Output the (X, Y) coordinate of the center of the cell containing the given text.  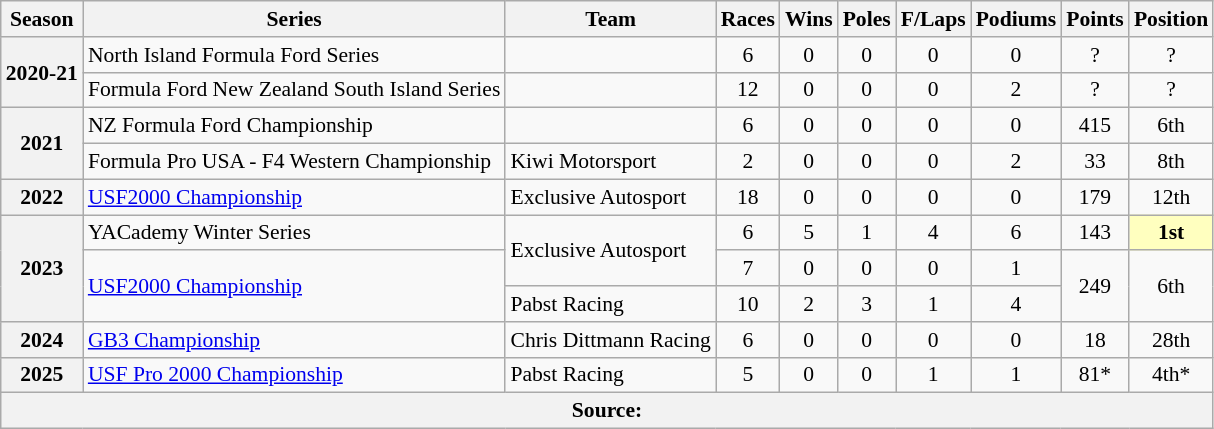
F/Laps (934, 19)
2024 (42, 340)
2023 (42, 268)
Kiwi Motorsport (610, 162)
28th (1171, 340)
Team (610, 19)
10 (748, 304)
YACademy Winter Series (294, 233)
4th* (1171, 375)
8th (1171, 162)
Poles (867, 19)
Chris Dittmann Racing (610, 340)
2025 (42, 375)
Podiums (1016, 19)
Season (42, 19)
143 (1095, 233)
Position (1171, 19)
GB3 Championship (294, 340)
81* (1095, 375)
Points (1095, 19)
415 (1095, 126)
7 (748, 269)
USF Pro 2000 Championship (294, 375)
Source: (608, 411)
North Island Formula Ford Series (294, 55)
Races (748, 19)
Series (294, 19)
249 (1095, 286)
Formula Pro USA - F4 Western Championship (294, 162)
Wins (809, 19)
NZ Formula Ford Championship (294, 126)
Formula Ford New Zealand South Island Series (294, 90)
33 (1095, 162)
12 (748, 90)
1st (1171, 233)
12th (1171, 197)
2022 (42, 197)
3 (867, 304)
2020-21 (42, 72)
179 (1095, 197)
2021 (42, 144)
